Return [x, y] of the center of cell containing provided text 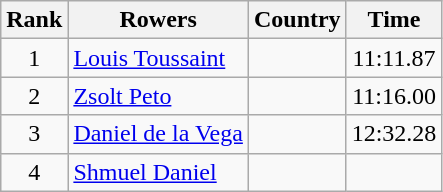
3 [34, 134]
Time [394, 20]
Country [297, 20]
12:32.28 [394, 134]
1 [34, 58]
4 [34, 172]
Daniel de la Vega [158, 134]
Rank [34, 20]
11:16.00 [394, 96]
Zsolt Peto [158, 96]
11:11.87 [394, 58]
Shmuel Daniel [158, 172]
Louis Toussaint [158, 58]
2 [34, 96]
Rowers [158, 20]
